Return (X, Y) of the center of cell containing provided text 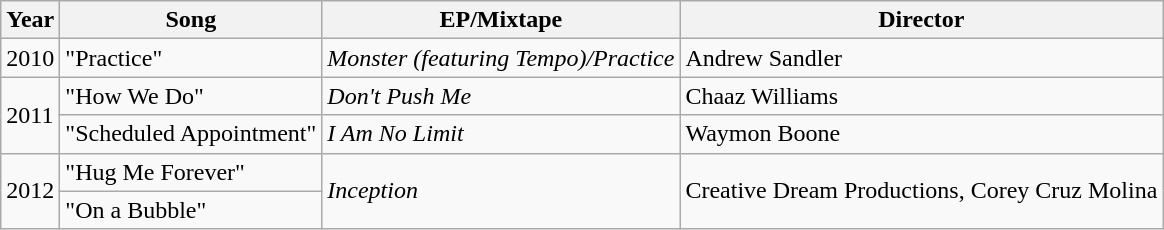
Andrew Sandler (922, 58)
Creative Dream Productions, Corey Cruz Molina (922, 191)
EP/Mixtape (501, 20)
2012 (30, 191)
"On a Bubble" (191, 210)
2010 (30, 58)
Director (922, 20)
Monster (featuring Tempo)/Practice (501, 58)
Year (30, 20)
Inception (501, 191)
Chaaz Williams (922, 96)
Song (191, 20)
"Scheduled Appointment" (191, 134)
"Hug Me Forever" (191, 172)
Don't Push Me (501, 96)
Waymon Boone (922, 134)
I Am No Limit (501, 134)
"Practice" (191, 58)
"How We Do" (191, 96)
2011 (30, 115)
